Extract the [X, Y] coordinate from the center of the cell holding the provided text.  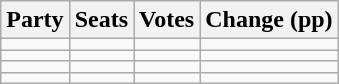
Change (pp) [269, 20]
Party [35, 20]
Votes [167, 20]
Seats [101, 20]
